Locate the cell with the specified text and output its [X, Y] center coordinate. 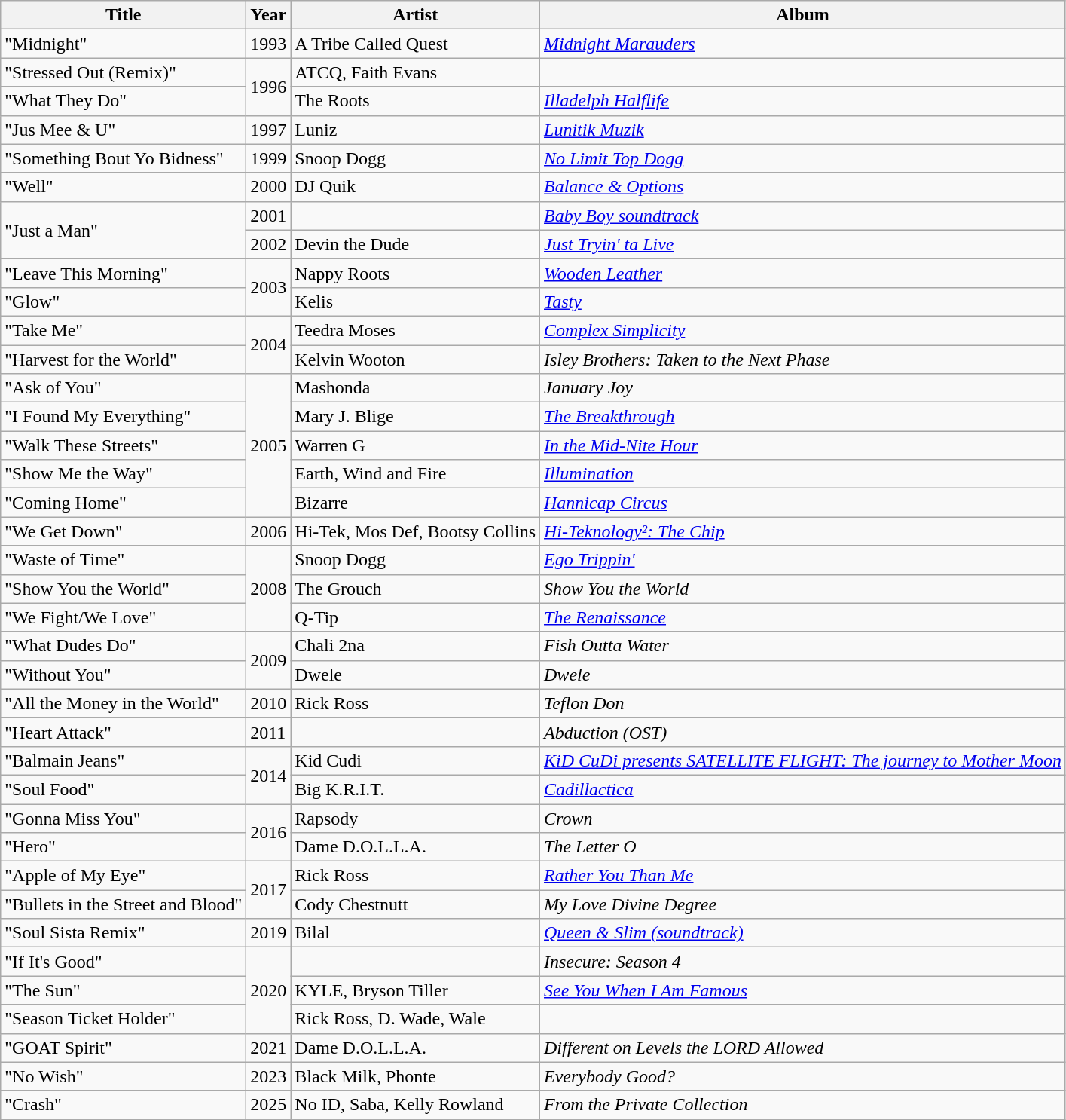
Balance & Options [803, 187]
Black Milk, Phonte [416, 1076]
2003 [268, 287]
Mary J. Blige [416, 417]
Insecure: Season 4 [803, 962]
2002 [268, 244]
"No Wish" [124, 1076]
"Apple of My Eye" [124, 876]
"Glow" [124, 301]
2017 [268, 890]
DJ Quik [416, 187]
Cadillactica [803, 789]
A Tribe Called Quest [416, 44]
Kelvin Wooton [416, 360]
"Show You the World" [124, 589]
The Letter O [803, 847]
Queen & Slim (soundtrack) [803, 933]
Luniz [416, 130]
Show You the World [803, 589]
Illadelph Halflife [803, 101]
Complex Simplicity [803, 330]
2023 [268, 1076]
Bilal [416, 933]
2021 [268, 1048]
Warren G [416, 445]
"Leave This Morning" [124, 273]
Baby Boy soundtrack [803, 216]
"Bullets in the Street and Blood" [124, 904]
2014 [268, 775]
Q-Tip [416, 617]
2016 [268, 832]
Midnight Marauders [803, 44]
1997 [268, 130]
Nappy Roots [416, 273]
2008 [268, 589]
ATCQ, Faith Evans [416, 72]
"Without You" [124, 675]
In the Mid-Nite Hour [803, 445]
"The Sun" [124, 990]
Teedra Moses [416, 330]
Hi-Tek, Mos Def, Bootsy Collins [416, 531]
Kid Cudi [416, 760]
January Joy [803, 388]
Devin the Dude [416, 244]
"Soul Food" [124, 789]
"Crash" [124, 1105]
See You When I Am Famous [803, 990]
Artist [416, 15]
2011 [268, 732]
1996 [268, 87]
"Harvest for the World" [124, 360]
"Balmain Jeans" [124, 760]
Rapsody [416, 818]
2025 [268, 1105]
2020 [268, 990]
2006 [268, 531]
"Ask of You" [124, 388]
1999 [268, 158]
KYLE, Bryson Tiller [416, 990]
"Season Ticket Holder" [124, 1019]
2004 [268, 344]
"Jus Mee & U" [124, 130]
Year [268, 15]
1993 [268, 44]
KiD CuDi presents SATELLITE FLIGHT: The journey to Mother Moon [803, 760]
"Heart Attack" [124, 732]
No Limit Top Dogg [803, 158]
2000 [268, 187]
Mashonda [416, 388]
2005 [268, 445]
Abduction (OST) [803, 732]
"I Found My Everything" [124, 417]
2001 [268, 216]
"Midnight" [124, 44]
"All the Money in the World" [124, 703]
Isley Brothers: Taken to the Next Phase [803, 360]
"Stressed Out (Remix)" [124, 72]
Hi-Teknology²: The Chip [803, 531]
The Renaissance [803, 617]
Crown [803, 818]
"If It's Good" [124, 962]
Teflon Don [803, 703]
Tasty [803, 301]
"What Dudes Do" [124, 646]
My Love Divine Degree [803, 904]
"Something Bout Yo Bidness" [124, 158]
"Gonna Miss You" [124, 818]
2019 [268, 933]
Big K.R.I.T. [416, 789]
"Show Me the Way" [124, 474]
Bizarre [416, 503]
Title [124, 15]
Fish Outta Water [803, 646]
Ego Trippin' [803, 560]
The Grouch [416, 589]
Illumination [803, 474]
The Breakthrough [803, 417]
Rather You Than Me [803, 876]
Kelis [416, 301]
No ID, Saba, Kelly Rowland [416, 1105]
"Coming Home" [124, 503]
Earth, Wind and Fire [416, 474]
"We Fight/We Love" [124, 617]
Different on Levels the LORD Allowed [803, 1048]
"Take Me" [124, 330]
"Well" [124, 187]
"Waste of Time" [124, 560]
Lunitik Muzik [803, 130]
Everybody Good? [803, 1076]
Cody Chestnutt [416, 904]
Just Tryin' ta Live [803, 244]
"Just a Man" [124, 230]
The Roots [416, 101]
Album [803, 15]
Chali 2na [416, 646]
"Walk These Streets" [124, 445]
"What They Do" [124, 101]
From the Private Collection [803, 1105]
Rick Ross, D. Wade, Wale [416, 1019]
"We Get Down" [124, 531]
2010 [268, 703]
"GOAT Spirit" [124, 1048]
2009 [268, 660]
Wooden Leather [803, 273]
Hannicap Circus [803, 503]
"Soul Sista Remix" [124, 933]
"Hero" [124, 847]
